Return the [X, Y] coordinate for the center point of the cell that contains the specified text.  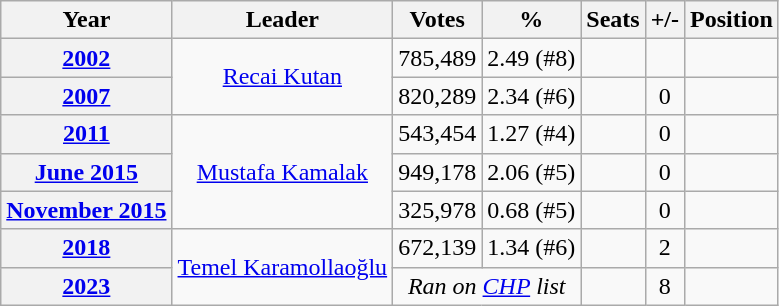
2002 [86, 58]
0.68 (#5) [532, 210]
785,489 [438, 58]
Votes [438, 20]
1.27 (#4) [532, 134]
Ran on CHP list [487, 286]
543,454 [438, 134]
2011 [86, 134]
2023 [86, 286]
2.34 (#6) [532, 96]
820,289 [438, 96]
8 [664, 286]
November 2015 [86, 210]
672,139 [438, 248]
Mustafa Kamalak [282, 172]
Year [86, 20]
2007 [86, 96]
2.06 (#5) [532, 172]
949,178 [438, 172]
Seats [613, 20]
Position [732, 20]
+/- [664, 20]
Recai Kutan [282, 77]
2.49 (#8) [532, 58]
1.34 (#6) [532, 248]
2 [664, 248]
June 2015 [86, 172]
325,978 [438, 210]
% [532, 20]
Leader [282, 20]
2018 [86, 248]
Temel Karamollaoğlu [282, 267]
